Identify which cell holds the provided text, then report its [x, y] central coordinate. 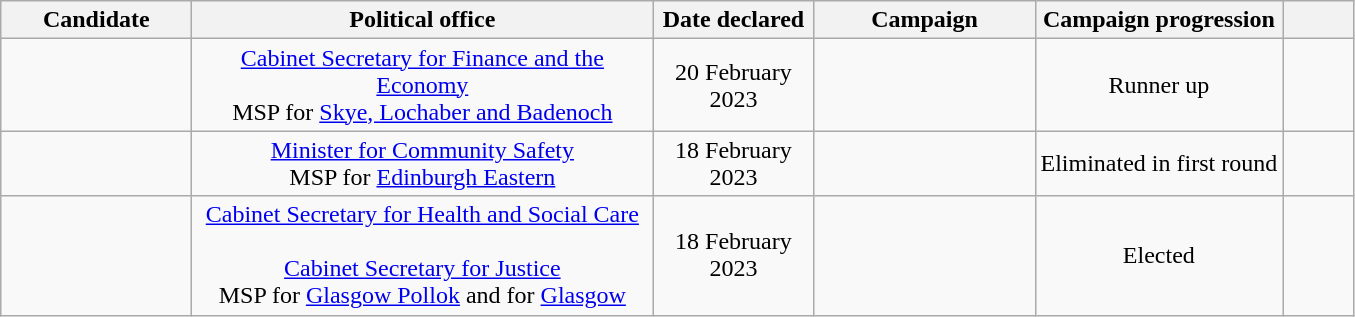
Campaign [924, 20]
Campaign progression [1159, 20]
Cabinet Secretary for Finance and the Economy MSP for Skye, Lochaber and Badenoch [422, 85]
Cabinet Secretary for Health and Social CareCabinet Secretary for Justice MSP for Glasgow Pollok and for Glasgow [422, 256]
Eliminated in first round [1159, 164]
Date declared [734, 20]
Candidate [96, 20]
Political office [422, 20]
Minister for Community Safety MSP for Edinburgh Eastern [422, 164]
20 February 2023 [734, 85]
Elected [1159, 256]
Runner up [1159, 85]
